For the text-containing cell, return its midpoint in (x, y) coordinate format. 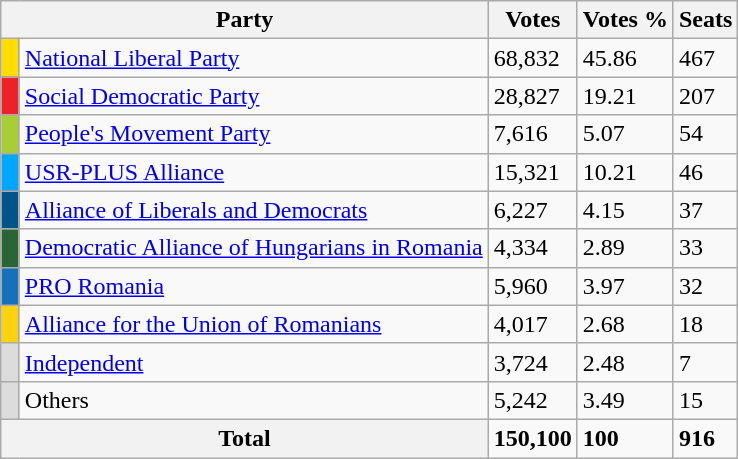
Alliance for the Union of Romanians (254, 324)
100 (625, 438)
18 (705, 324)
National Liberal Party (254, 58)
15,321 (532, 172)
PRO Romania (254, 286)
Independent (254, 362)
2.89 (625, 248)
5,242 (532, 400)
37 (705, 210)
45.86 (625, 58)
150,100 (532, 438)
Party (244, 20)
Total (244, 438)
Alliance of Liberals and Democrats (254, 210)
467 (705, 58)
2.68 (625, 324)
3,724 (532, 362)
4,017 (532, 324)
Votes % (625, 20)
6,227 (532, 210)
33 (705, 248)
Social Democratic Party (254, 96)
207 (705, 96)
7 (705, 362)
Votes (532, 20)
2.48 (625, 362)
46 (705, 172)
19.21 (625, 96)
3.49 (625, 400)
Others (254, 400)
Democratic Alliance of Hungarians in Romania (254, 248)
28,827 (532, 96)
15 (705, 400)
68,832 (532, 58)
4.15 (625, 210)
10.21 (625, 172)
32 (705, 286)
Seats (705, 20)
People's Movement Party (254, 134)
5.07 (625, 134)
54 (705, 134)
7,616 (532, 134)
916 (705, 438)
5,960 (532, 286)
USR-PLUS Alliance (254, 172)
4,334 (532, 248)
3.97 (625, 286)
